Provide the (X, Y) coordinate of the cell's center where the given text is located.  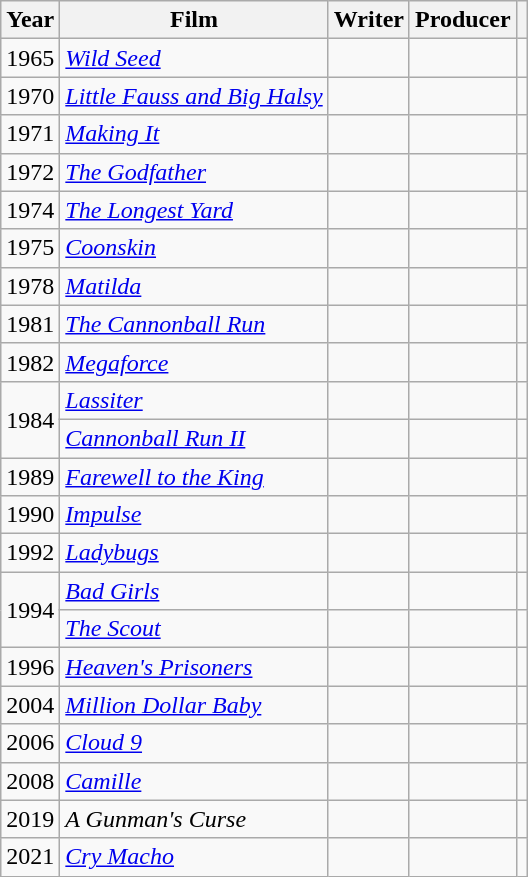
Megaforce (194, 362)
1981 (30, 324)
Farewell to the King (194, 477)
1996 (30, 667)
Impulse (194, 515)
Wild Seed (194, 58)
1974 (30, 210)
2008 (30, 781)
Producer (462, 20)
Little Fauss and Big Halsy (194, 96)
The Cannonball Run (194, 324)
A Gunman's Curse (194, 819)
1982 (30, 362)
Camille (194, 781)
Cry Macho (194, 857)
Bad Girls (194, 591)
1984 (30, 419)
Coonskin (194, 248)
1971 (30, 134)
Cannonball Run II (194, 438)
2021 (30, 857)
2004 (30, 705)
1975 (30, 248)
Film (194, 20)
Writer (368, 20)
1972 (30, 172)
The Scout (194, 629)
1965 (30, 58)
Million Dollar Baby (194, 705)
1994 (30, 610)
Lassiter (194, 400)
Ladybugs (194, 553)
Year (30, 20)
2019 (30, 819)
The Godfather (194, 172)
1978 (30, 286)
Matilda (194, 286)
1992 (30, 553)
1989 (30, 477)
The Longest Yard (194, 210)
Heaven's Prisoners (194, 667)
1990 (30, 515)
1970 (30, 96)
Cloud 9 (194, 743)
Making It (194, 134)
2006 (30, 743)
